For the text-containing cell, return its midpoint in [x, y] coordinate format. 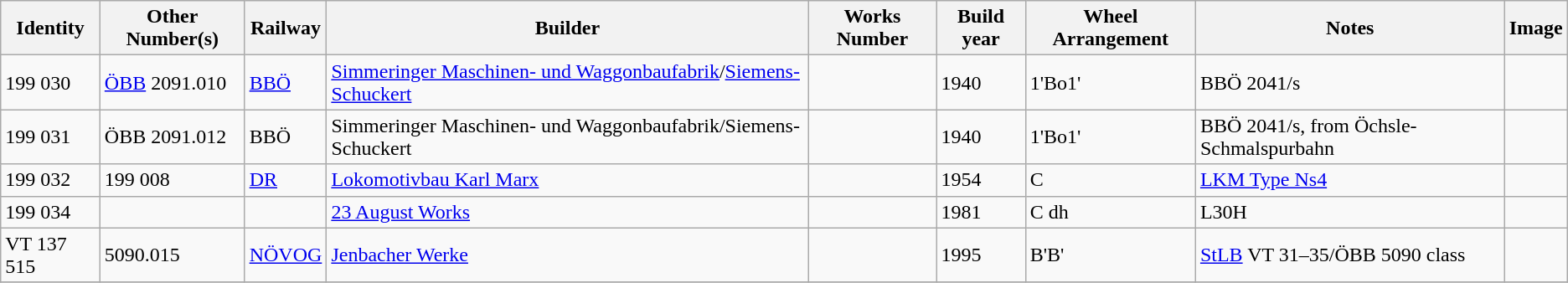
ÖBB 2091.012 [173, 137]
LKM Type Ns4 [1350, 180]
1981 [981, 212]
Notes [1350, 28]
VT 137 515 [50, 255]
L30H [1350, 212]
Lokomotivbau Karl Marx [568, 180]
C [1111, 180]
Works Number [873, 28]
Wheel Arrangement [1111, 28]
5090.015 [173, 255]
B'B' [1111, 255]
Builder [568, 28]
199 032 [50, 180]
Jenbacher Werke [568, 255]
1954 [981, 180]
BBÖ 2041/s, from Öchsle-Schmalspurbahn [1350, 137]
Railway [286, 28]
Identity [50, 28]
C dh [1111, 212]
23 August Works [568, 212]
199 034 [50, 212]
StLB VT 31–35/ÖBB 5090 class [1350, 255]
199 030 [50, 82]
BBÖ 2041/s [1350, 82]
NÖVOG [286, 255]
199 008 [173, 180]
199 031 [50, 137]
Image [1536, 28]
Build year [981, 28]
1995 [981, 255]
DR [286, 180]
ÖBB 2091.010 [173, 82]
Other Number(s) [173, 28]
